From the cell containing the given text, extract its center point as (x, y) coordinate. 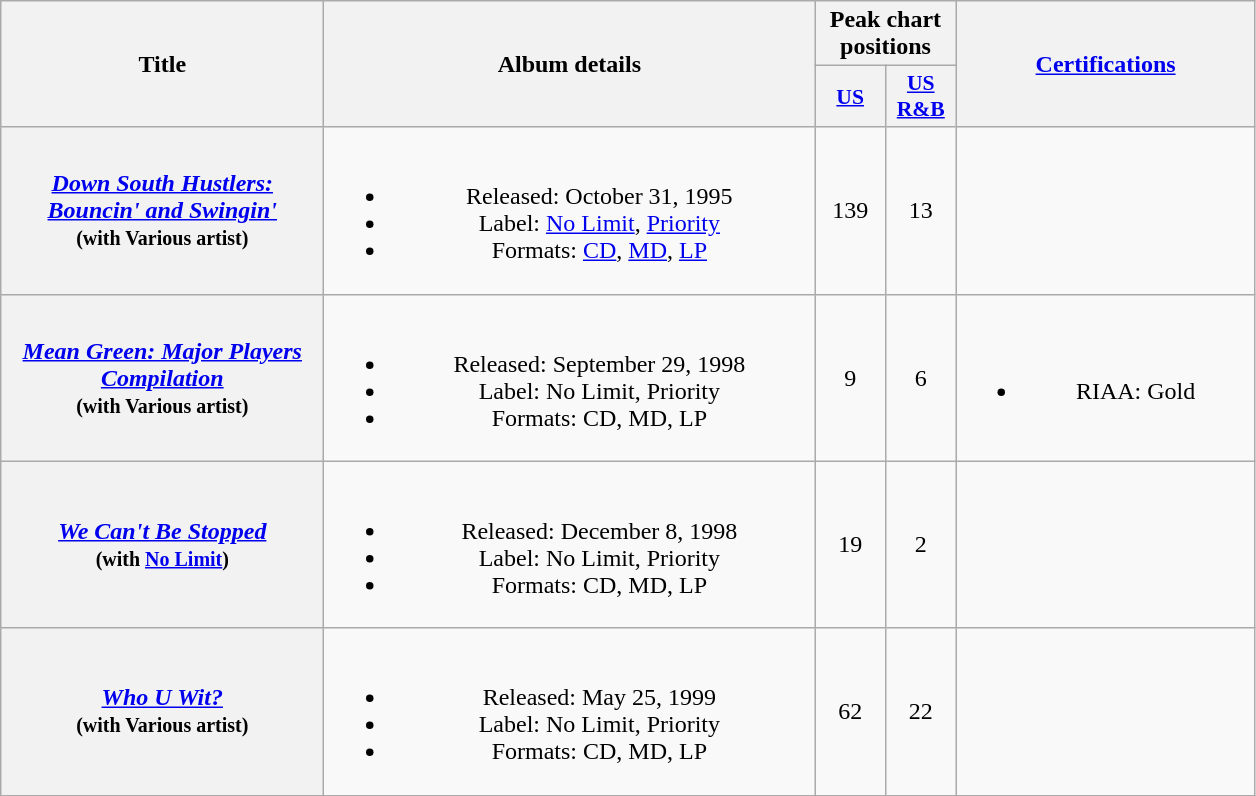
US (850, 96)
Title (162, 64)
Who U Wit?(with Various artist) (162, 712)
9 (850, 378)
139 (850, 210)
USR&B (920, 96)
We Can't Be Stopped(with No Limit) (162, 544)
13 (920, 210)
19 (850, 544)
62 (850, 712)
RIAA: Gold (1106, 378)
Released: December 8, 1998Label: No Limit, PriorityFormats: CD, MD, LP (570, 544)
Down South Hustlers: Bouncin' and Swingin'(with Various artist) (162, 210)
Released: May 25, 1999Label: No Limit, PriorityFormats: CD, MD, LP (570, 712)
Peak chart positions (886, 34)
2 (920, 544)
Album details (570, 64)
Released: October 31, 1995Label: No Limit, PriorityFormats: CD, MD, LP (570, 210)
Released: September 29, 1998Label: No Limit, PriorityFormats: CD, MD, LP (570, 378)
Certifications (1106, 64)
6 (920, 378)
22 (920, 712)
Mean Green: Major Players Compilation(with Various artist) (162, 378)
